Return [x, y] of the center of cell containing provided text 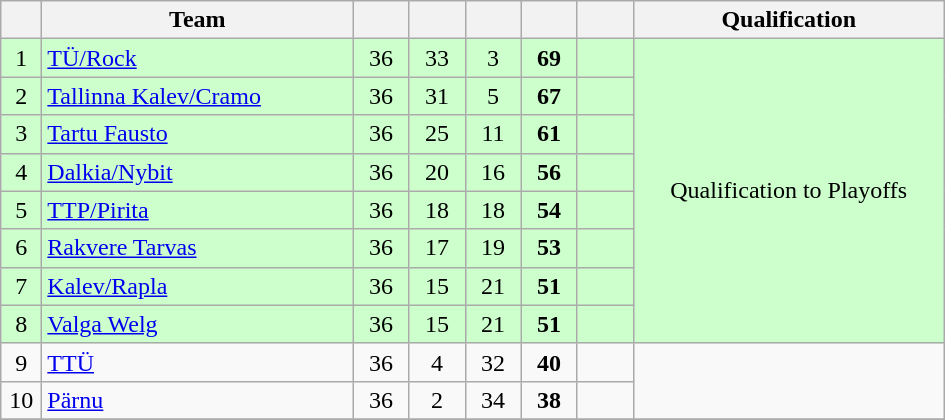
Tallinna Kalev/Cramo [198, 96]
Rakvere Tarvas [198, 248]
Kalev/Rapla [198, 286]
61 [549, 134]
34 [493, 400]
Pärnu [198, 400]
40 [549, 362]
6 [22, 248]
Tartu Fausto [198, 134]
20 [437, 172]
1 [22, 58]
38 [549, 400]
TÜ/Rock [198, 58]
8 [22, 324]
19 [493, 248]
Valga Welg [198, 324]
54 [549, 210]
Dalkia/Nybit [198, 172]
31 [437, 96]
TTP/Pirita [198, 210]
TTÜ [198, 362]
69 [549, 58]
33 [437, 58]
56 [549, 172]
Qualification to Playoffs [788, 191]
32 [493, 362]
Team [198, 20]
53 [549, 248]
25 [437, 134]
7 [22, 286]
67 [549, 96]
10 [22, 400]
16 [493, 172]
17 [437, 248]
9 [22, 362]
Qualification [788, 20]
11 [493, 134]
